Scan for the cell matching the given text and deliver its (X, Y) coordinate at center. 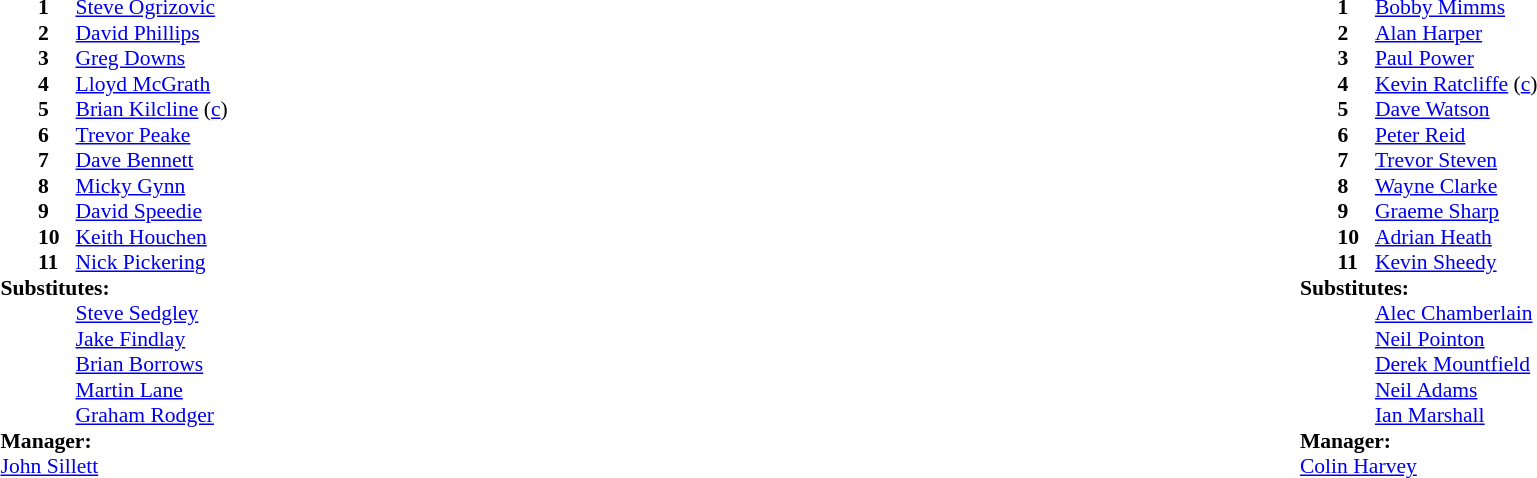
Martin Lane (152, 390)
Nick Pickering (152, 263)
Brian Borrows (152, 365)
Brian Kilcline (c) (152, 109)
Lloyd McGrath (152, 84)
Micky Gynn (152, 186)
Jake Findlay (152, 339)
Graham Rodger (152, 415)
Steve Sedgley (152, 313)
Dave Bennett (152, 161)
David Phillips (152, 33)
Keith Houchen (152, 237)
Manager: (114, 441)
Trevor Peake (152, 135)
David Speedie (152, 211)
Substitutes: (114, 288)
Greg Downs (152, 59)
